Capture the cell that displays the provided text and extract its (X, Y) central coordinate. 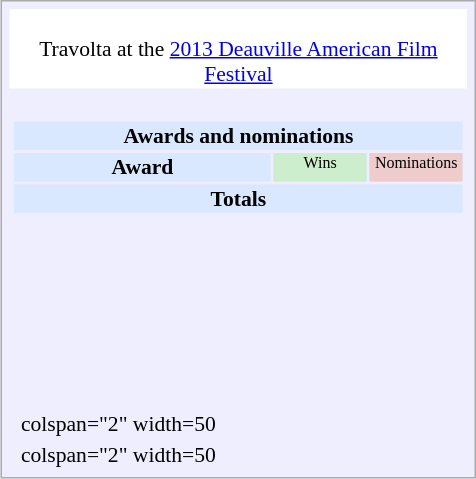
Awards and nominations Award Wins Nominations Totals (239, 248)
Awards and nominations (238, 135)
Nominations (416, 167)
Wins (320, 167)
Award (142, 167)
Travolta at the 2013 Deauville American Film Festival (239, 49)
Totals (238, 198)
